Determine the [X, Y] coordinate at the center of the cell enclosing the given text.  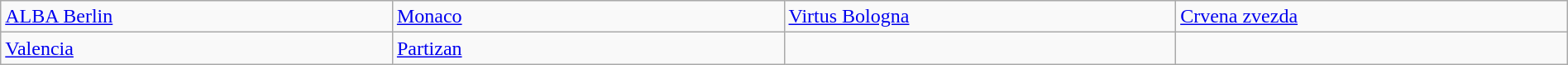
ALBA Berlin [197, 17]
Virtus Bologna [980, 17]
Valencia [197, 48]
Crvena zvezda [1372, 17]
Partizan [588, 48]
Monaco [588, 17]
